From the cell containing the given text, extract its center point as [X, Y] coordinate. 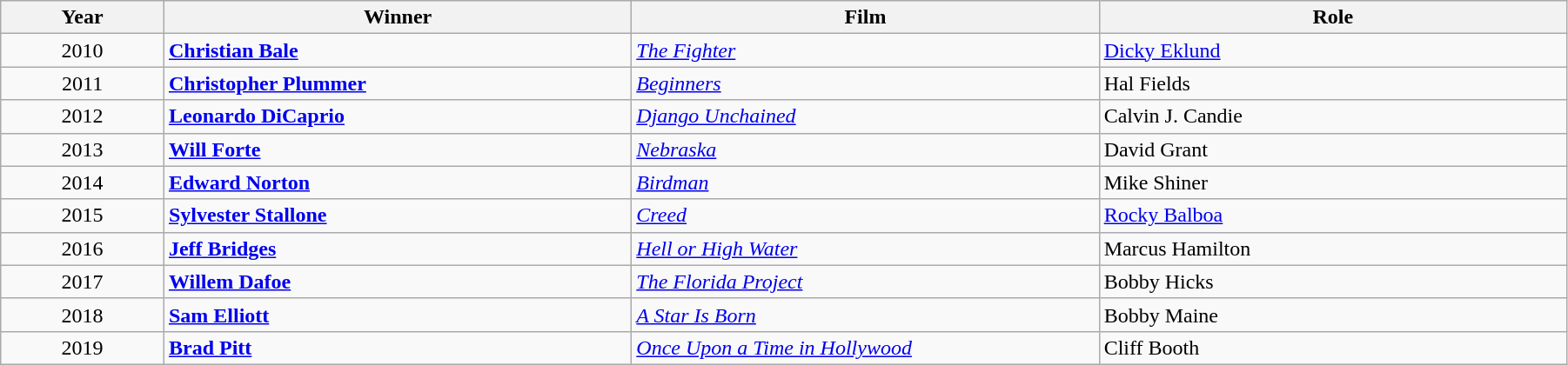
Willem Dafoe [397, 282]
Will Forte [397, 149]
2016 [83, 249]
Christian Bale [397, 50]
2014 [83, 182]
Christopher Plummer [397, 83]
Jeff Bridges [397, 249]
Sam Elliott [397, 315]
Creed [865, 216]
Once Upon a Time in Hollywood [865, 348]
Edward Norton [397, 182]
Calvin J. Candie [1333, 116]
2011 [83, 83]
Winner [397, 17]
Rocky Balboa [1333, 216]
Brad Pitt [397, 348]
Leonardo DiCaprio [397, 116]
2010 [83, 50]
Marcus Hamilton [1333, 249]
Film [865, 17]
Birdman [865, 182]
A Star Is Born [865, 315]
Cliff Booth [1333, 348]
Bobby Maine [1333, 315]
2019 [83, 348]
The Florida Project [865, 282]
2018 [83, 315]
Hal Fields [1333, 83]
Dicky Eklund [1333, 50]
Mike Shiner [1333, 182]
Year [83, 17]
Django Unchained [865, 116]
Role [1333, 17]
Hell or High Water [865, 249]
2015 [83, 216]
2013 [83, 149]
Bobby Hicks [1333, 282]
The Fighter [865, 50]
Sylvester Stallone [397, 216]
2017 [83, 282]
Beginners [865, 83]
Nebraska [865, 149]
2012 [83, 116]
David Grant [1333, 149]
